Scan for the cell matching the given text and deliver its (x, y) coordinate at center. 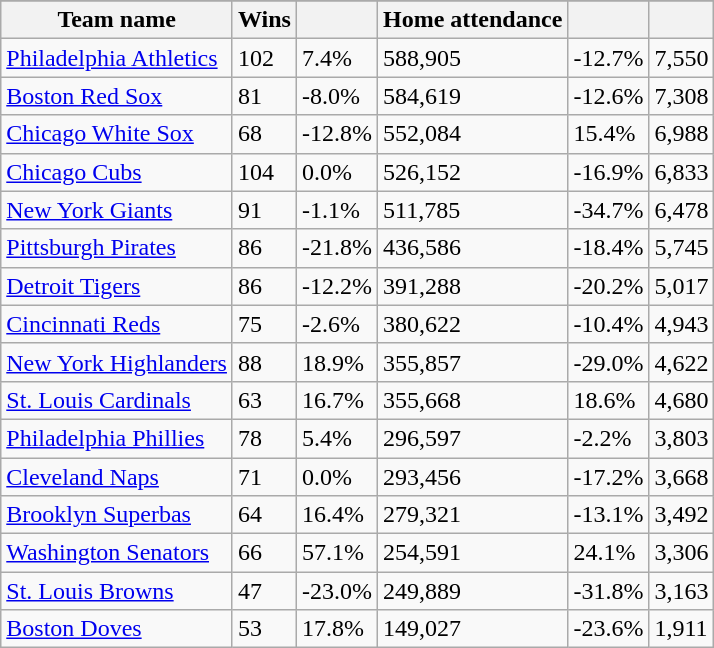
-2.2% (608, 438)
6,833 (682, 172)
-20.2% (608, 286)
78 (264, 438)
17.8% (336, 629)
-29.0% (608, 362)
Boston Doves (117, 629)
6,988 (682, 134)
-31.8% (608, 591)
254,591 (473, 553)
6,478 (682, 210)
-12.7% (608, 58)
526,152 (473, 172)
5,017 (682, 286)
St. Louis Cardinals (117, 400)
293,456 (473, 477)
552,084 (473, 134)
81 (264, 96)
66 (264, 553)
5,745 (682, 248)
91 (264, 210)
104 (264, 172)
Pittsburgh Pirates (117, 248)
71 (264, 477)
-17.2% (608, 477)
88 (264, 362)
-10.4% (608, 324)
5.4% (336, 438)
-23.6% (608, 629)
Cleveland Naps (117, 477)
Philadelphia Phillies (117, 438)
24.1% (608, 553)
16.7% (336, 400)
18.6% (608, 400)
Chicago Cubs (117, 172)
Boston Red Sox (117, 96)
Detroit Tigers (117, 286)
New York Highlanders (117, 362)
511,785 (473, 210)
St. Louis Browns (117, 591)
380,622 (473, 324)
249,889 (473, 591)
584,619 (473, 96)
3,163 (682, 591)
Brooklyn Superbas (117, 515)
-23.0% (336, 591)
-21.8% (336, 248)
1,911 (682, 629)
-12.8% (336, 134)
279,321 (473, 515)
-1.1% (336, 210)
75 (264, 324)
391,288 (473, 286)
New York Giants (117, 210)
7,308 (682, 96)
355,857 (473, 362)
7,550 (682, 58)
3,803 (682, 438)
Washington Senators (117, 553)
4,622 (682, 362)
3,492 (682, 515)
63 (264, 400)
16.4% (336, 515)
57.1% (336, 553)
-18.4% (608, 248)
53 (264, 629)
355,668 (473, 400)
18.9% (336, 362)
-16.9% (608, 172)
3,668 (682, 477)
47 (264, 591)
15.4% (608, 134)
64 (264, 515)
588,905 (473, 58)
-12.6% (608, 96)
3,306 (682, 553)
Wins (264, 20)
Philadelphia Athletics (117, 58)
-12.2% (336, 286)
-8.0% (336, 96)
4,943 (682, 324)
Chicago White Sox (117, 134)
7.4% (336, 58)
102 (264, 58)
-34.7% (608, 210)
-13.1% (608, 515)
296,597 (473, 438)
Home attendance (473, 20)
436,586 (473, 248)
4,680 (682, 400)
Cincinnati Reds (117, 324)
149,027 (473, 629)
-2.6% (336, 324)
68 (264, 134)
Team name (117, 20)
